Locate the cell with the specified text and output its (x, y) center coordinate. 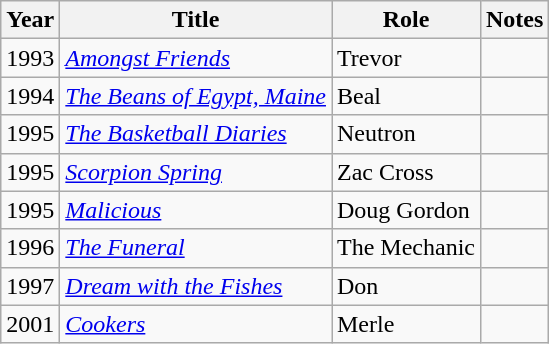
Dream with the Fishes (196, 286)
The Funeral (196, 248)
Title (196, 20)
1997 (30, 286)
1994 (30, 96)
The Mechanic (406, 248)
Amongst Friends (196, 58)
The Beans of Egypt, Maine (196, 96)
Trevor (406, 58)
Role (406, 20)
Scorpion Spring (196, 172)
Beal (406, 96)
Zac Cross (406, 172)
Notes (514, 20)
Cookers (196, 324)
1996 (30, 248)
1993 (30, 58)
Malicious (196, 210)
Year (30, 20)
The Basketball Diaries (196, 134)
2001 (30, 324)
Neutron (406, 134)
Doug Gordon (406, 210)
Merle (406, 324)
Don (406, 286)
